Scan for the cell matching the given text and deliver its (X, Y) coordinate at center. 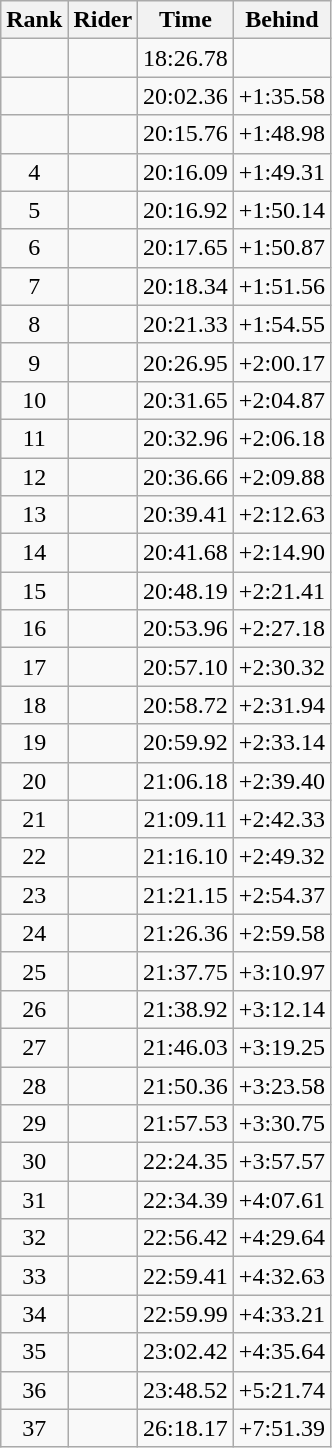
+5:21.74 (282, 1390)
26 (34, 1009)
28 (34, 1085)
4 (34, 172)
+2:33.14 (282, 743)
22:56.42 (186, 1238)
+2:00.17 (282, 362)
20:26.95 (186, 362)
21:16.10 (186, 857)
Time (186, 20)
+3:23.58 (282, 1085)
25 (34, 971)
+1:50.87 (282, 248)
29 (34, 1124)
Rank (34, 20)
10 (34, 400)
+1:49.31 (282, 172)
36 (34, 1390)
+1:35.58 (282, 96)
20:15.76 (186, 134)
34 (34, 1314)
20:39.41 (186, 515)
22 (34, 857)
21:37.75 (186, 971)
+1:51.56 (282, 286)
17 (34, 667)
+2:27.18 (282, 629)
22:24.35 (186, 1162)
30 (34, 1162)
21:21.15 (186, 895)
+2:09.88 (282, 477)
5 (34, 210)
+1:54.55 (282, 324)
20:31.65 (186, 400)
+2:30.32 (282, 667)
20:59.92 (186, 743)
Behind (282, 20)
+2:12.63 (282, 515)
20:32.96 (186, 438)
15 (34, 591)
23 (34, 895)
+4:29.64 (282, 1238)
23:02.42 (186, 1352)
+3:12.14 (282, 1009)
+2:21.41 (282, 591)
+2:49.32 (282, 857)
+2:39.40 (282, 781)
+4:33.21 (282, 1314)
11 (34, 438)
6 (34, 248)
+1:50.14 (282, 210)
21 (34, 819)
20:02.36 (186, 96)
+3:19.25 (282, 1047)
20:57.10 (186, 667)
9 (34, 362)
20:58.72 (186, 705)
+2:59.58 (282, 933)
22:59.99 (186, 1314)
+7:51.39 (282, 1428)
18 (34, 705)
19 (34, 743)
20:53.96 (186, 629)
7 (34, 286)
Rider (103, 20)
21:50.36 (186, 1085)
20:16.09 (186, 172)
20:36.66 (186, 477)
20:41.68 (186, 553)
20:18.34 (186, 286)
+2:31.94 (282, 705)
+2:06.18 (282, 438)
21:46.03 (186, 1047)
+3:57.57 (282, 1162)
20 (34, 781)
+2:04.87 (282, 400)
31 (34, 1200)
24 (34, 933)
16 (34, 629)
+2:54.37 (282, 895)
32 (34, 1238)
13 (34, 515)
26:18.17 (186, 1428)
21:38.92 (186, 1009)
14 (34, 553)
12 (34, 477)
20:21.33 (186, 324)
37 (34, 1428)
23:48.52 (186, 1390)
20:16.92 (186, 210)
22:34.39 (186, 1200)
+3:10.97 (282, 971)
+2:42.33 (282, 819)
+4:07.61 (282, 1200)
+4:32.63 (282, 1276)
35 (34, 1352)
33 (34, 1276)
+1:48.98 (282, 134)
21:09.11 (186, 819)
21:57.53 (186, 1124)
8 (34, 324)
21:06.18 (186, 781)
+3:30.75 (282, 1124)
21:26.36 (186, 933)
+2:14.90 (282, 553)
27 (34, 1047)
18:26.78 (186, 58)
20:48.19 (186, 591)
+4:35.64 (282, 1352)
22:59.41 (186, 1276)
20:17.65 (186, 248)
